Scan for the cell matching the given text and deliver its [X, Y] coordinate at center. 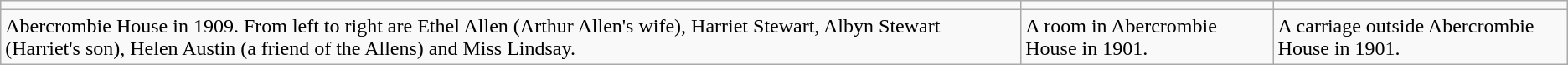
A carriage outside Abercrombie House in 1901. [1421, 37]
A room in Abercrombie House in 1901. [1148, 37]
